Capture the cell that displays the provided text and extract its [x, y] central coordinate. 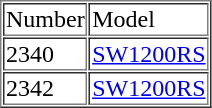
2340 [46, 54]
Model [148, 20]
Number [46, 20]
2342 [46, 88]
